Return the [x, y] coordinate for the center point of the cell that contains the specified text.  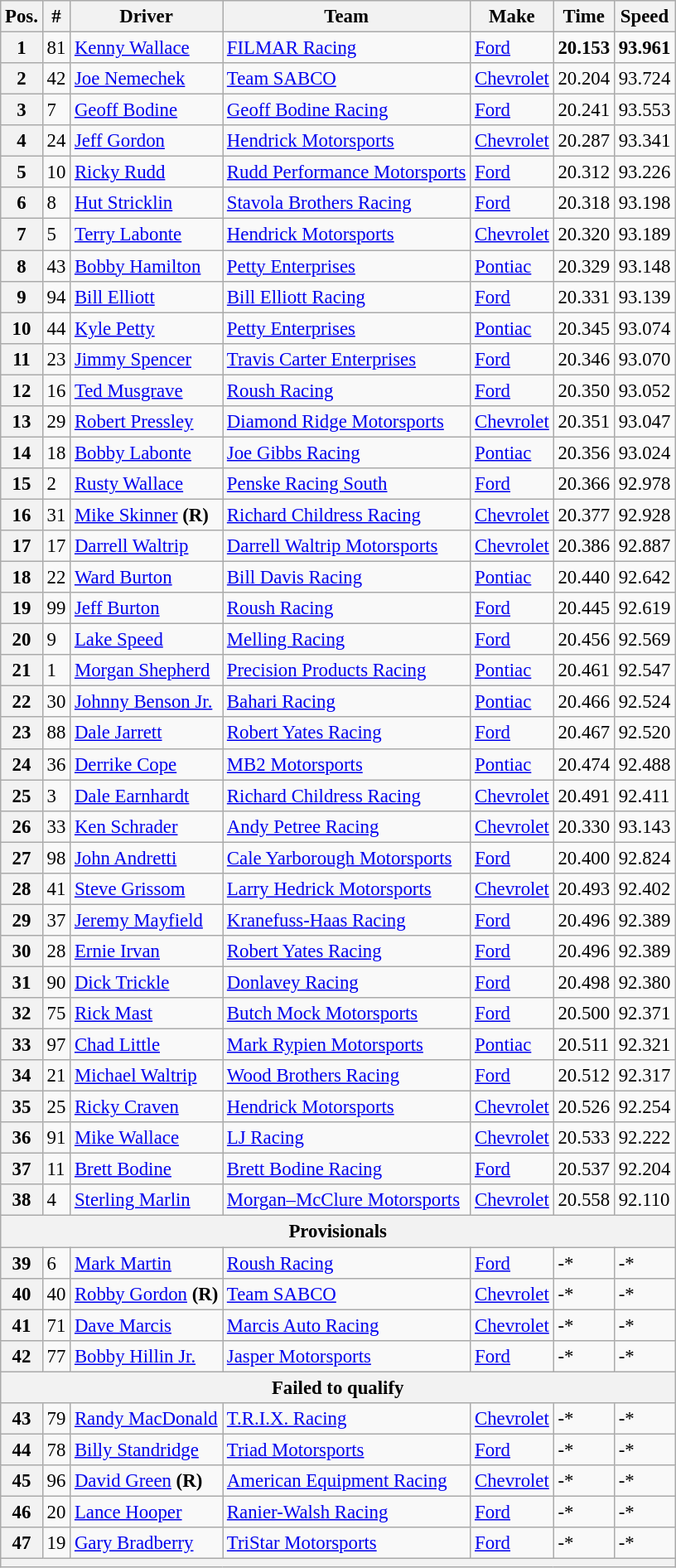
Failed to qualify [338, 1387]
77 [56, 1356]
20.346 [583, 359]
92.520 [645, 733]
Jasper Motorsports [346, 1356]
92.411 [645, 796]
93.047 [645, 422]
Darrell Waltrip [147, 546]
92.371 [645, 1014]
T.R.I.X. Racing [346, 1419]
98 [56, 858]
20.558 [583, 1201]
Bobby Hamilton [147, 266]
93.341 [645, 141]
93.024 [645, 452]
Donlavey Racing [346, 982]
15 [22, 484]
Joe Gibbs Racing [346, 452]
92.317 [645, 1076]
47 [22, 1543]
Kranefuss-Haas Racing [346, 920]
93.074 [645, 328]
David Green (R) [147, 1481]
92.978 [645, 484]
Dick Trickle [147, 982]
Triad Motorsports [346, 1449]
Kenny Wallace [147, 48]
20.329 [583, 266]
Rudd Performance Motorsports [346, 172]
Brett Bodine [147, 1169]
Gary Bradberry [147, 1543]
Hut Stricklin [147, 203]
20.498 [583, 982]
12 [22, 390]
Ken Schrader [147, 826]
78 [56, 1449]
20.312 [583, 172]
Jeff Gordon [147, 141]
20.351 [583, 422]
Bill Elliott [147, 297]
Ricky Rudd [147, 172]
Darrell Waltrip Motorsports [346, 546]
39 [22, 1263]
Randy MacDonald [147, 1419]
96 [56, 1481]
Ward Burton [147, 578]
20.356 [583, 452]
Jeff Burton [147, 608]
Ted Musgrave [147, 390]
92.928 [645, 515]
Mark Martin [147, 1263]
93.070 [645, 359]
20.366 [583, 484]
Joe Nemechek [147, 79]
20.377 [583, 515]
45 [22, 1481]
92.110 [645, 1201]
20.153 [583, 48]
92.488 [645, 764]
Lake Speed [147, 640]
92.402 [645, 889]
Kyle Petty [147, 328]
93.961 [645, 48]
20.537 [583, 1169]
Sterling Marlin [147, 1201]
90 [56, 982]
Bill Elliott Racing [346, 297]
20.461 [583, 670]
20.320 [583, 235]
Geoff Bodine [147, 110]
92.524 [645, 702]
14 [22, 452]
Time [583, 17]
Mark Rypien Motorsports [346, 1045]
Ricky Craven [147, 1107]
TriStar Motorsports [346, 1543]
Pos. [22, 17]
Team [346, 17]
34 [22, 1076]
92.204 [645, 1169]
Johnny Benson Jr. [147, 702]
92.569 [645, 640]
Rick Mast [147, 1014]
Chad Little [147, 1045]
Melling Racing [346, 640]
Butch Mock Motorsports [346, 1014]
20.491 [583, 796]
20.350 [583, 390]
20.474 [583, 764]
Driver [147, 17]
35 [22, 1107]
Rusty Wallace [147, 484]
93.143 [645, 826]
88 [56, 733]
20.400 [583, 858]
20.241 [583, 110]
Jeremy Mayfield [147, 920]
Billy Standridge [147, 1449]
Michael Waltrip [147, 1076]
Speed [645, 17]
Dale Earnhardt [147, 796]
Cale Yarborough Motorsports [346, 858]
92.619 [645, 608]
Travis Carter Enterprises [346, 359]
93.139 [645, 297]
92.380 [645, 982]
32 [22, 1014]
Robert Pressley [147, 422]
92.547 [645, 670]
Brett Bodine Racing [346, 1169]
20.287 [583, 141]
20.318 [583, 203]
Wood Brothers Racing [346, 1076]
20.500 [583, 1014]
92.642 [645, 578]
Mike Skinner (R) [147, 515]
27 [22, 858]
# [56, 17]
Derrike Cope [147, 764]
Geoff Bodine Racing [346, 110]
Steve Grissom [147, 889]
Lance Hooper [147, 1512]
20.331 [583, 297]
38 [22, 1201]
71 [56, 1325]
Morgan–McClure Motorsports [346, 1201]
Mike Wallace [147, 1138]
75 [56, 1014]
MB2 Motorsports [346, 764]
American Equipment Racing [346, 1481]
Marcis Auto Racing [346, 1325]
93.198 [645, 203]
92.321 [645, 1045]
20.526 [583, 1107]
Bobby Hillin Jr. [147, 1356]
Dave Marcis [147, 1325]
93.148 [645, 266]
20.345 [583, 328]
Bahari Racing [346, 702]
97 [56, 1045]
Make [512, 17]
Robby Gordon (R) [147, 1294]
Provisionals [338, 1232]
Ernie Irvan [147, 951]
20.512 [583, 1076]
Morgan Shepherd [147, 670]
John Andretti [147, 858]
20.204 [583, 79]
99 [56, 608]
20.511 [583, 1045]
93.724 [645, 79]
26 [22, 826]
Penske Racing South [346, 484]
Stavola Brothers Racing [346, 203]
20.466 [583, 702]
Bobby Labonte [147, 452]
Precision Products Racing [346, 670]
93.226 [645, 172]
20.533 [583, 1138]
92.222 [645, 1138]
20.493 [583, 889]
Ranier-Walsh Racing [346, 1512]
20.456 [583, 640]
Dale Jarrett [147, 733]
92.824 [645, 858]
93.553 [645, 110]
94 [56, 297]
92.887 [645, 546]
20.330 [583, 826]
20.445 [583, 608]
Jimmy Spencer [147, 359]
13 [22, 422]
20.467 [583, 733]
Larry Hedrick Motorsports [346, 889]
20.440 [583, 578]
FILMAR Racing [346, 48]
81 [56, 48]
Diamond Ridge Motorsports [346, 422]
92.254 [645, 1107]
46 [22, 1512]
LJ Racing [346, 1138]
79 [56, 1419]
Bill Davis Racing [346, 578]
91 [56, 1138]
Terry Labonte [147, 235]
Andy Petree Racing [346, 826]
20.386 [583, 546]
93.189 [645, 235]
93.052 [645, 390]
